Determine the [X, Y] coordinate at the center of the cell enclosing the given text.  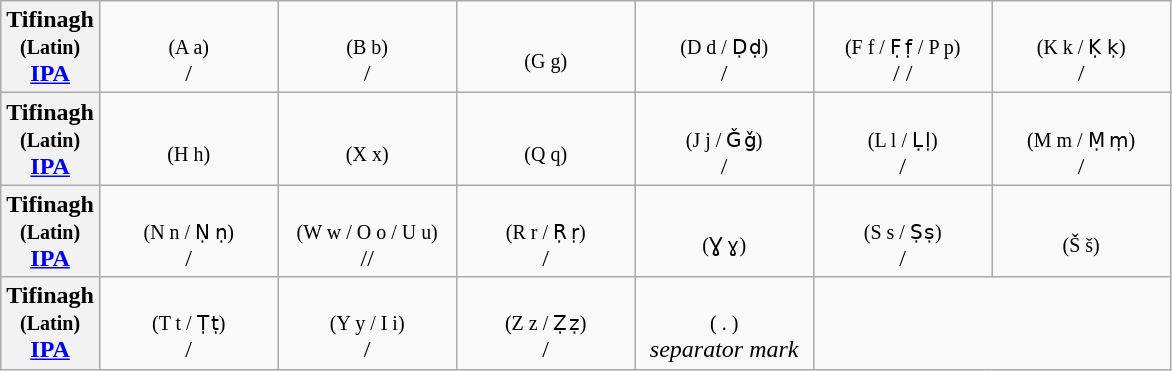
(M m / Ṃ ṃ)/ [1081, 139]
(Š š) [1081, 231]
(Z z / Ẓ ẓ)/ [545, 323]
(N n / Ṇ ṇ)/ [188, 231]
(J j / Ǧ ǧ)/ [724, 139]
(F f / F̣ f̣ / P p)/ / [902, 47]
(Y y / I i)/ [367, 323]
( . )separator mark [724, 323]
(K k / Ḳ ḳ)/ [1081, 47]
(H h) [188, 139]
(R r / Ṛ ṛ)/ [545, 231]
(W w / O o / U u)// [367, 231]
(X x) [367, 139]
(Ɣ ɣ) [724, 231]
(T t / Ṭ ṭ)/ [188, 323]
(L l / Ḷ ḷ)/ [902, 139]
(D d / Ḍ ḍ)/ [724, 47]
(G g) [545, 47]
(Q q) [545, 139]
(A a)/ [188, 47]
(S s / Ṣ ṣ)/ [902, 231]
(B b)/ [367, 47]
